Find where the given text appears and provide that cell's center as (x, y) coordinate. 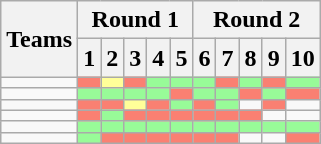
10 (302, 58)
9 (274, 58)
4 (158, 58)
1 (90, 58)
Round 1 (136, 20)
3 (136, 58)
Teams (40, 39)
8 (250, 58)
5 (182, 58)
6 (204, 58)
Round 2 (256, 20)
2 (112, 58)
7 (228, 58)
